Extract the [x, y] coordinate from the center of the cell holding the provided text.  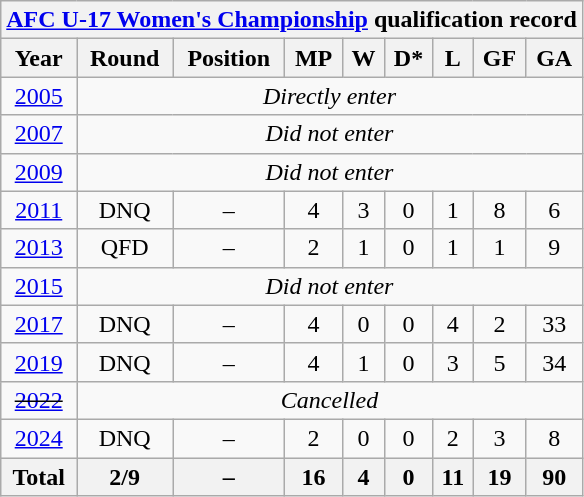
2019 [39, 362]
19 [500, 477]
Year [39, 58]
GF [500, 58]
Directly enter [330, 96]
2017 [39, 324]
QFD [125, 248]
AFC U-17 Women's Championship qualification record [292, 20]
16 [314, 477]
6 [554, 210]
11 [453, 477]
Cancelled [330, 400]
L [453, 58]
34 [554, 362]
Position [229, 58]
2015 [39, 286]
5 [500, 362]
Round [125, 58]
2009 [39, 172]
2022 [39, 400]
GA [554, 58]
90 [554, 477]
2024 [39, 438]
2013 [39, 248]
33 [554, 324]
9 [554, 248]
D* [408, 58]
2/9 [125, 477]
2011 [39, 210]
2005 [39, 96]
W [364, 58]
MP [314, 58]
Total [39, 477]
2007 [39, 134]
